Scan for the cell matching the given text and deliver its [x, y] coordinate at center. 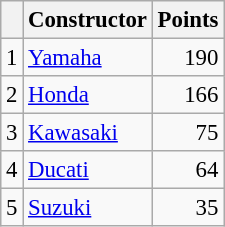
Suzuki [88, 208]
Points [188, 20]
4 [12, 170]
Kawasaki [88, 133]
166 [188, 95]
64 [188, 170]
Yamaha [88, 58]
Ducati [88, 170]
Honda [88, 95]
75 [188, 133]
35 [188, 208]
Constructor [88, 20]
1 [12, 58]
2 [12, 95]
3 [12, 133]
190 [188, 58]
5 [12, 208]
